Find where the given text appears and provide that cell's center as [x, y] coordinate. 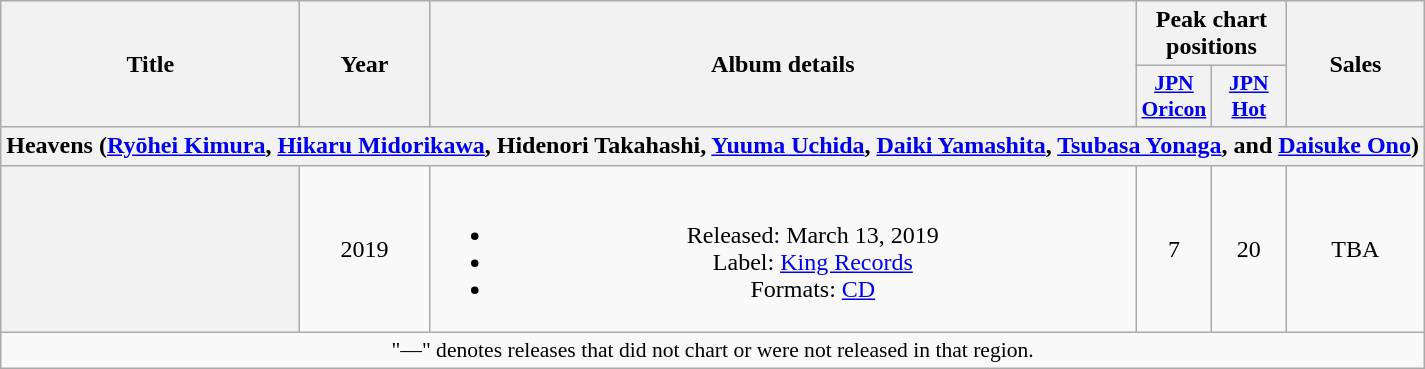
JPNOricon [1174, 96]
7 [1174, 248]
Title [150, 64]
TBA [1355, 248]
20 [1248, 248]
Peak chart positions [1211, 34]
2019 [364, 248]
Heavens (Ryōhei Kimura, Hikaru Midorikawa, Hidenori Takahashi, Yuuma Uchida, Daiki Yamashita, Tsubasa Yonaga, and Daisuke Ono) [713, 146]
Year [364, 64]
JPNHot [1248, 96]
"—" denotes releases that did not chart or were not released in that region. [713, 350]
Released: March 13, 2019Label: King RecordsFormats: CD [782, 248]
Album details [782, 64]
Sales [1355, 64]
